Locate the cell with the specified text and output its [X, Y] center coordinate. 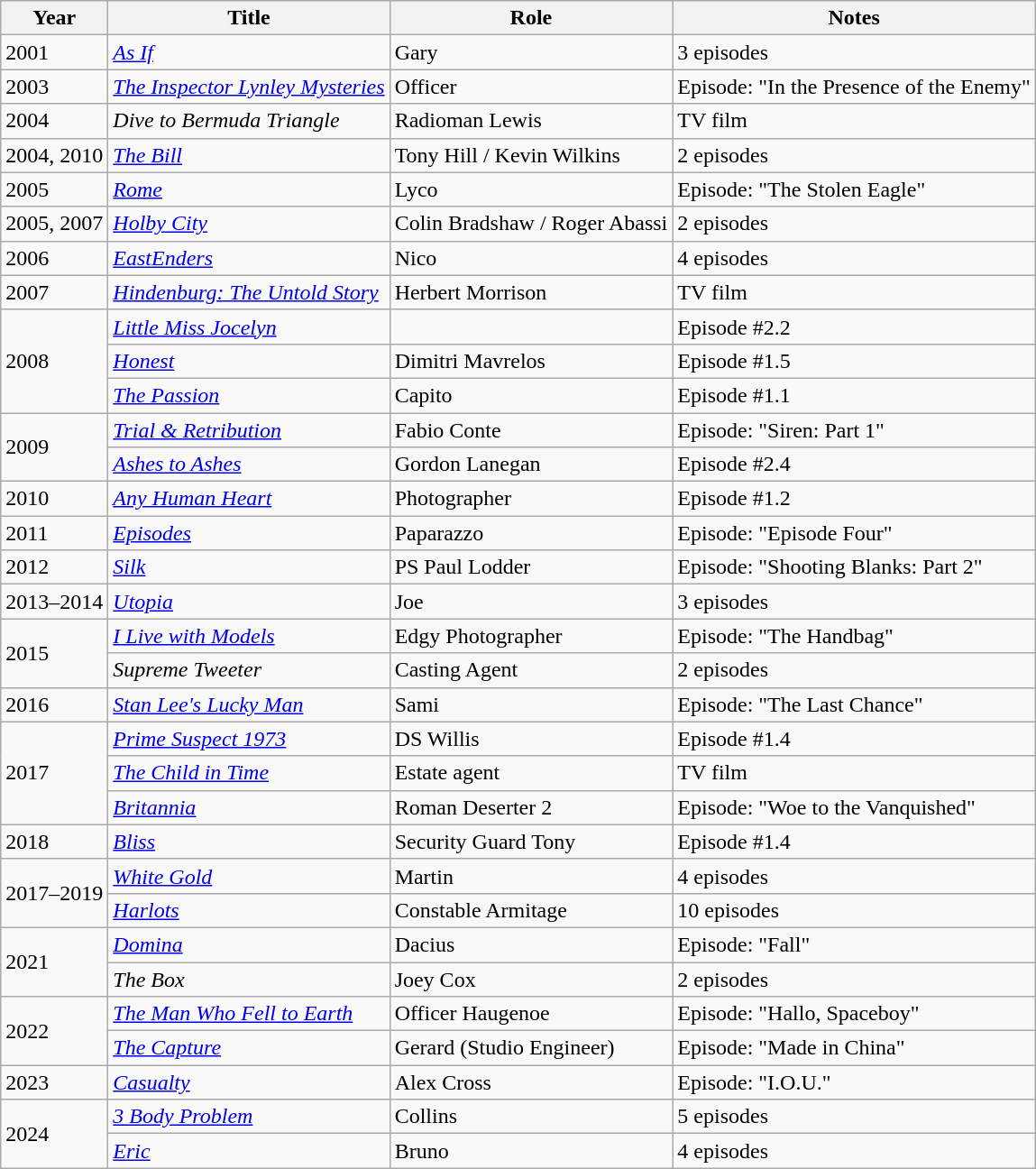
Trial & Retribution [249, 430]
Alex Cross [531, 1082]
Episode #2.4 [855, 465]
Hindenburg: The Untold Story [249, 292]
2023 [54, 1082]
2010 [54, 499]
2013–2014 [54, 602]
Utopia [249, 602]
Stan Lee's Lucky Man [249, 704]
Dacius [531, 944]
The Man Who Fell to Earth [249, 1014]
2003 [54, 87]
Notes [855, 18]
2007 [54, 292]
Gary [531, 52]
The Passion [249, 395]
Eric [249, 1151]
Casualty [249, 1082]
2005 [54, 189]
2021 [54, 962]
2024 [54, 1134]
Episode: "The Handbag" [855, 636]
2016 [54, 704]
Episode: "Made in China" [855, 1048]
Ashes to Ashes [249, 465]
2015 [54, 653]
Lyco [531, 189]
2004, 2010 [54, 155]
Joey Cox [531, 979]
Constable Armitage [531, 910]
The Bill [249, 155]
Nico [531, 258]
2017–2019 [54, 893]
Role [531, 18]
Domina [249, 944]
2001 [54, 52]
Episode: "I.O.U." [855, 1082]
Episodes [249, 533]
Episode: "Hallo, Spaceboy" [855, 1014]
Harlots [249, 910]
2017 [54, 773]
The Capture [249, 1048]
Episode #1.1 [855, 395]
Estate agent [531, 773]
Year [54, 18]
Episode: "Woe to the Vanquished" [855, 807]
2008 [54, 361]
2022 [54, 1031]
Episode #2.2 [855, 327]
EastEnders [249, 258]
3 Body Problem [249, 1117]
Collins [531, 1117]
Rome [249, 189]
Prime Suspect 1973 [249, 739]
Episode: "Shooting Blanks: Part 2" [855, 567]
2005, 2007 [54, 224]
Episode: "The Last Chance" [855, 704]
Radioman Lewis [531, 121]
5 episodes [855, 1117]
Dimitri Mavrelos [531, 361]
Episode #1.5 [855, 361]
Title [249, 18]
Gerard (Studio Engineer) [531, 1048]
Silk [249, 567]
Holby City [249, 224]
Episode #1.2 [855, 499]
2018 [54, 842]
Martin [531, 876]
Sami [531, 704]
The Child in Time [249, 773]
2009 [54, 447]
Capito [531, 395]
10 episodes [855, 910]
Herbert Morrison [531, 292]
Episode: "Episode Four" [855, 533]
Officer [531, 87]
Supreme Tweeter [249, 670]
2012 [54, 567]
2004 [54, 121]
White Gold [249, 876]
The Box [249, 979]
Little Miss Jocelyn [249, 327]
Officer Haugenoe [531, 1014]
Episode: "The Stolen Eagle" [855, 189]
As If [249, 52]
Tony Hill / Kevin Wilkins [531, 155]
Fabio Conte [531, 430]
Gordon Lanegan [531, 465]
Honest [249, 361]
Joe [531, 602]
2011 [54, 533]
Colin Bradshaw / Roger Abassi [531, 224]
Episode: "In the Presence of the Enemy" [855, 87]
Paparazzo [531, 533]
2006 [54, 258]
Roman Deserter 2 [531, 807]
Britannia [249, 807]
Any Human Heart [249, 499]
Edgy Photographer [531, 636]
Dive to Bermuda Triangle [249, 121]
Bliss [249, 842]
Episode: "Siren: Part 1" [855, 430]
I Live with Models [249, 636]
Photographer [531, 499]
DS Willis [531, 739]
PS Paul Lodder [531, 567]
Casting Agent [531, 670]
The Inspector Lynley Mysteries [249, 87]
Episode: "Fall" [855, 944]
Bruno [531, 1151]
Security Guard Tony [531, 842]
